Extract the (x, y) coordinate from the center of the cell holding the provided text.  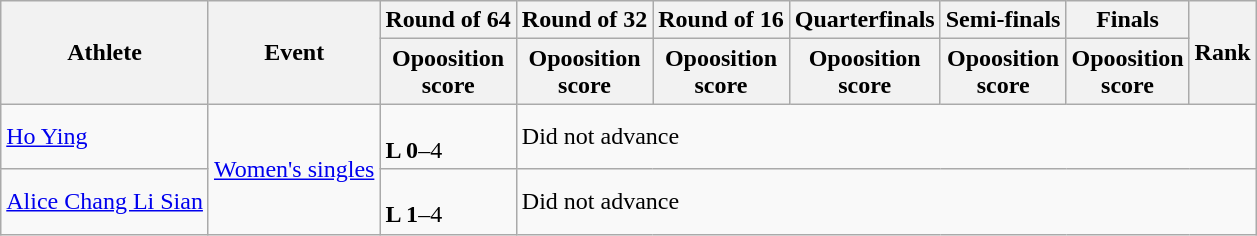
Alice Chang Li Sian (105, 202)
Quarterfinals (864, 20)
Women's singles (294, 169)
L 1–4 (448, 202)
Athlete (105, 52)
L 0–4 (448, 136)
Round of 32 (584, 20)
Round of 16 (721, 20)
Event (294, 52)
Round of 64 (448, 20)
Ho Ying (105, 136)
Rank (1222, 52)
Semi-finals (1003, 20)
Finals (1128, 20)
